Provide the [X, Y] coordinate of the cell's center where the given text is located.  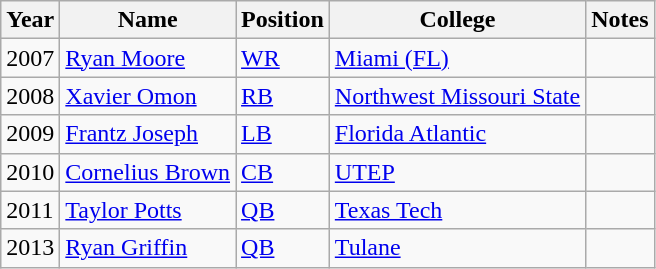
UTEP [457, 172]
Year [30, 20]
LB [283, 134]
RB [283, 96]
2011 [30, 210]
Frantz Joseph [148, 134]
CB [283, 172]
Florida Atlantic [457, 134]
Taylor Potts [148, 210]
Northwest Missouri State [457, 96]
2010 [30, 172]
Ryan Moore [148, 58]
Texas Tech [457, 210]
Position [283, 20]
2009 [30, 134]
2008 [30, 96]
College [457, 20]
2013 [30, 248]
Miami (FL) [457, 58]
WR [283, 58]
Xavier Omon [148, 96]
Tulane [457, 248]
Cornelius Brown [148, 172]
Ryan Griffin [148, 248]
2007 [30, 58]
Name [148, 20]
Notes [620, 20]
